Extract the (x, y) coordinate from the center of the cell holding the provided text.  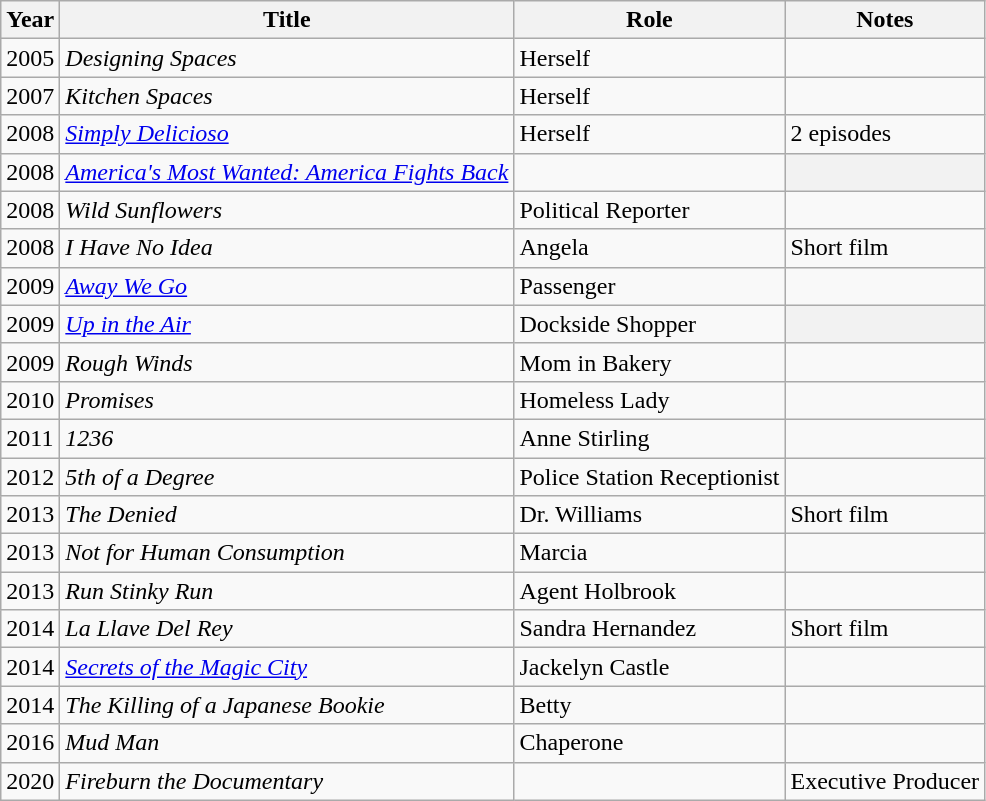
Chaperone (650, 743)
Sandra Hernandez (650, 629)
Rough Winds (287, 362)
Marcia (650, 553)
Notes (885, 20)
Political Reporter (650, 210)
Angela (650, 248)
2016 (30, 743)
Fireburn the Documentary (287, 781)
Homeless Lady (650, 400)
Designing Spaces (287, 58)
Wild Sunflowers (287, 210)
America's Most Wanted: America Fights Back (287, 172)
The Denied (287, 515)
Agent Holbrook (650, 591)
Title (287, 20)
Executive Producer (885, 781)
Kitchen Spaces (287, 96)
2012 (30, 477)
Betty (650, 705)
Dr. Williams (650, 515)
2007 (30, 96)
2 episodes (885, 134)
Jackelyn Castle (650, 667)
5th of a Degree (287, 477)
Anne Stirling (650, 438)
2010 (30, 400)
Simply Delicioso (287, 134)
Run Stinky Run (287, 591)
Not for Human Consumption (287, 553)
Passenger (650, 286)
The Killing of a Japanese Bookie (287, 705)
Year (30, 20)
Mud Man (287, 743)
2011 (30, 438)
Promises (287, 400)
1236 (287, 438)
La Llave Del Rey (287, 629)
2020 (30, 781)
Role (650, 20)
2005 (30, 58)
Mom in Bakery (650, 362)
Police Station Receptionist (650, 477)
Away We Go (287, 286)
Dockside Shopper (650, 324)
I Have No Idea (287, 248)
Up in the Air (287, 324)
Secrets of the Magic City (287, 667)
